Provide the [x, y] coordinate of the cell's center where the given text is located.  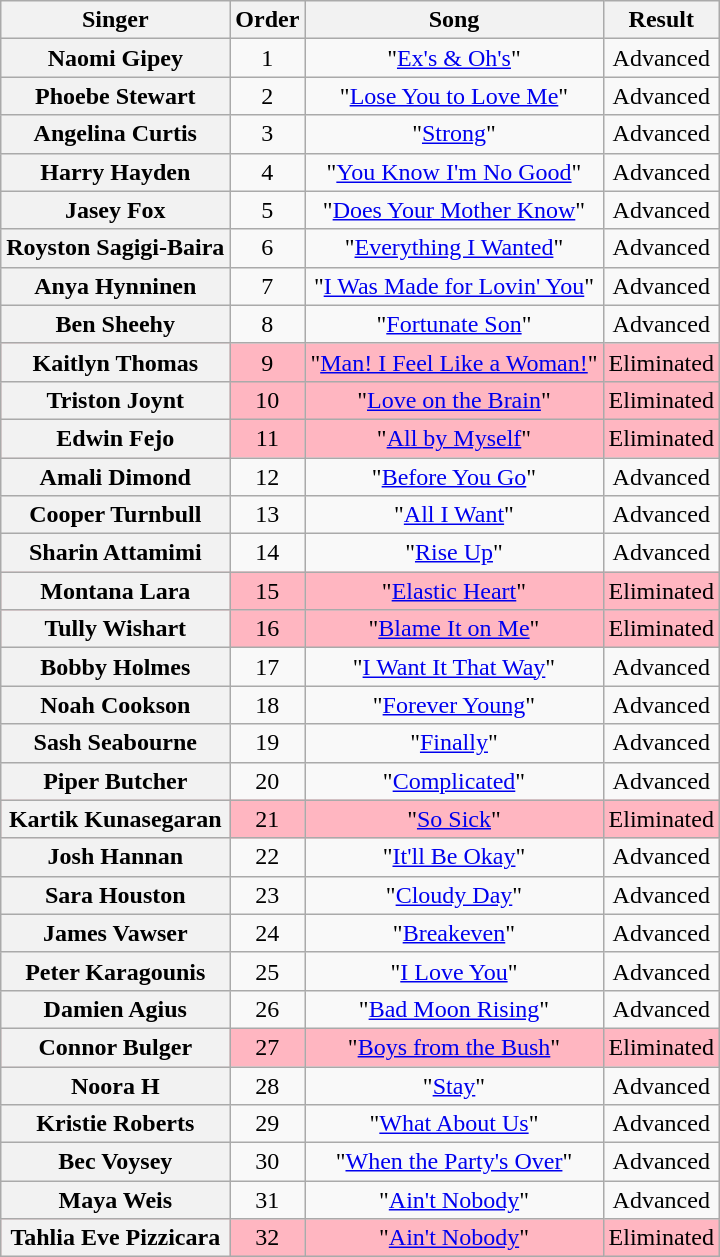
"Cloudy Day" [454, 895]
Noora H [116, 1085]
"Strong" [454, 134]
5 [268, 210]
25 [268, 971]
"Everything I Wanted" [454, 248]
22 [268, 857]
"All by Myself" [454, 438]
Singer [116, 20]
Damien Agius [116, 1009]
13 [268, 515]
Amali Dimond [116, 477]
"Before You Go" [454, 477]
29 [268, 1124]
"I Was Made for Lovin' You" [454, 286]
Ben Sheehy [116, 324]
6 [268, 248]
"You Know I'm No Good" [454, 172]
Triston Joynt [116, 400]
"What About Us" [454, 1124]
Kaitlyn Thomas [116, 362]
9 [268, 362]
"So Sick" [454, 819]
12 [268, 477]
"Fortunate Son" [454, 324]
8 [268, 324]
"Rise Up" [454, 553]
Montana Lara [116, 591]
Tully Wishart [116, 629]
Tahlia Eve Pizzicara [116, 1238]
17 [268, 667]
Noah Cookson [116, 705]
24 [268, 933]
Cooper Turnbull [116, 515]
Order [268, 20]
Connor Bulger [116, 1047]
31 [268, 1200]
"Man! I Feel Like a Woman!" [454, 362]
Kartik Kunasegaran [116, 819]
14 [268, 553]
11 [268, 438]
Phoebe Stewart [116, 96]
Harry Hayden [116, 172]
4 [268, 172]
Bec Voysey [116, 1162]
32 [268, 1238]
"Elastic Heart" [454, 591]
1 [268, 58]
Maya Weis [116, 1200]
Josh Hannan [116, 857]
"Stay" [454, 1085]
30 [268, 1162]
"Lose You to Love Me" [454, 96]
27 [268, 1047]
"Blame It on Me" [454, 629]
28 [268, 1085]
"Bad Moon Rising" [454, 1009]
"All I Want" [454, 515]
"I Want It That Way" [454, 667]
"Love on the Brain" [454, 400]
Sash Seabourne [116, 743]
23 [268, 895]
21 [268, 819]
Result [661, 20]
Jasey Fox [116, 210]
"Does Your Mother Know" [454, 210]
Kristie Roberts [116, 1124]
Sara Houston [116, 895]
Naomi Gipey [116, 58]
"Forever Young" [454, 705]
Royston Sagigi-Baira [116, 248]
Peter Karagounis [116, 971]
Piper Butcher [116, 781]
2 [268, 96]
"Finally" [454, 743]
19 [268, 743]
Song [454, 20]
"Complicated" [454, 781]
26 [268, 1009]
16 [268, 629]
Bobby Holmes [116, 667]
18 [268, 705]
"Ex's & Oh's" [454, 58]
"Breakeven" [454, 933]
Angelina Curtis [116, 134]
Anya Hynninen [116, 286]
"I Love You" [454, 971]
"Boys from the Bush" [454, 1047]
20 [268, 781]
"It'll Be Okay" [454, 857]
James Vawser [116, 933]
Sharin Attamimi [116, 553]
10 [268, 400]
15 [268, 591]
"When the Party's Over" [454, 1162]
Edwin Fejo [116, 438]
7 [268, 286]
3 [268, 134]
